Extract the (X, Y) coordinate from the center of the cell holding the provided text.  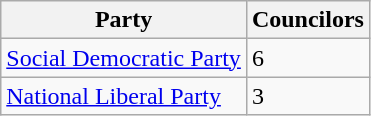
Party (124, 20)
Social Democratic Party (124, 58)
3 (308, 96)
6 (308, 58)
National Liberal Party (124, 96)
Councilors (308, 20)
